Identify which cell holds the provided text, then report its (X, Y) central coordinate. 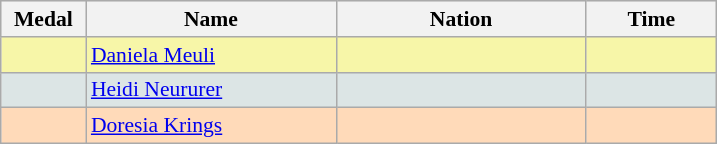
Time (651, 19)
Heidi Neururer (211, 90)
Medal (44, 19)
Doresia Krings (211, 126)
Name (211, 19)
Daniela Meuli (211, 55)
Nation (461, 19)
